Locate the cell with the specified text and output its (x, y) center coordinate. 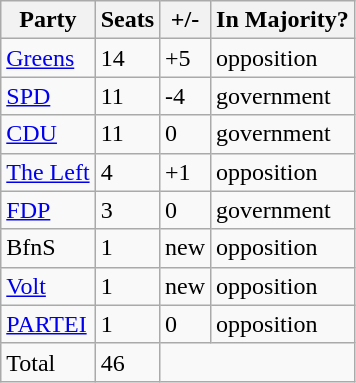
+5 (186, 58)
Seats (127, 20)
+/- (186, 20)
Party (48, 20)
Volt (48, 286)
The Left (48, 172)
PARTEI (48, 324)
CDU (48, 134)
In Majority? (283, 20)
+1 (186, 172)
Total (48, 362)
BfnS (48, 248)
46 (127, 362)
3 (127, 210)
4 (127, 172)
14 (127, 58)
Greens (48, 58)
-4 (186, 96)
SPD (48, 96)
FDP (48, 210)
